Output the (x, y) coordinate of the center of the cell containing the given text.  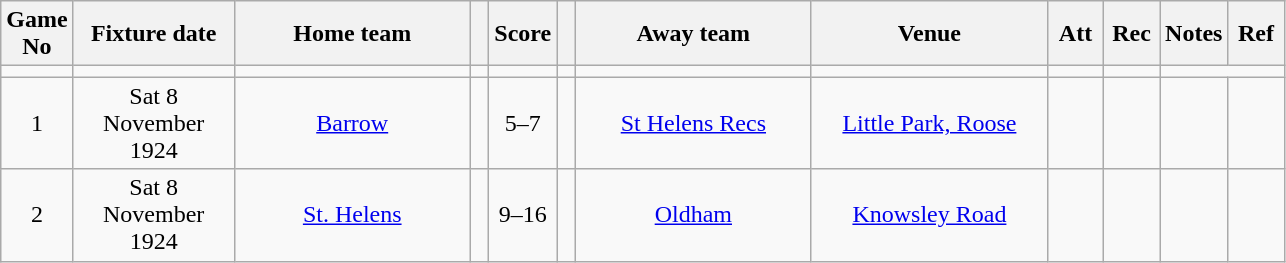
2 (37, 215)
Away team (693, 34)
Knowsley Road (929, 215)
St. Helens (352, 215)
Score (523, 34)
Oldham (693, 215)
9–16 (523, 215)
Barrow (352, 123)
Venue (929, 34)
Fixture date (154, 34)
5–7 (523, 123)
Game No (37, 34)
Notes (1194, 34)
Rec (1132, 34)
Ref (1256, 34)
St Helens Recs (693, 123)
Att (1075, 34)
Home team (352, 34)
1 (37, 123)
Little Park, Roose (929, 123)
